Extract the [x, y] coordinate from the center of the cell holding the provided text.  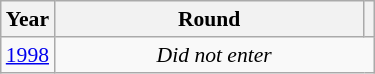
Year [28, 19]
Did not enter [214, 55]
Round [209, 19]
1998 [28, 55]
